Identify which cell holds the provided text, then report its [X, Y] central coordinate. 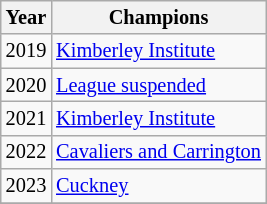
2021 [26, 118]
2019 [26, 51]
Cavaliers and Carrington [158, 152]
Cuckney [158, 186]
2020 [26, 85]
2023 [26, 186]
Year [26, 17]
League suspended [158, 85]
Champions [158, 17]
2022 [26, 152]
